Provide the (X, Y) coordinate of the cell's center where the given text is located.  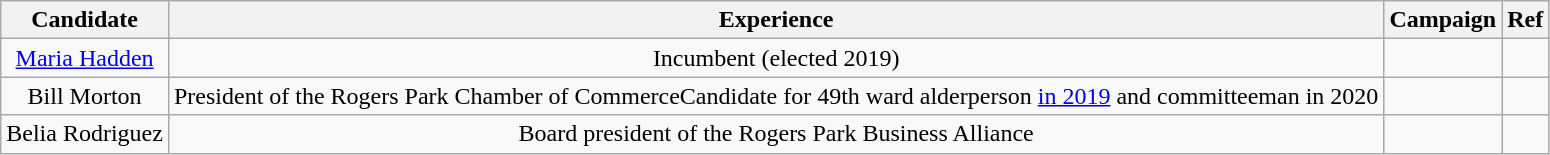
President of the Rogers Park Chamber of CommerceCandidate for 49th ward alderperson in 2019 and committeeman in 2020 (776, 96)
Board president of the Rogers Park Business Alliance (776, 134)
Belia Rodriguez (85, 134)
Campaign (1443, 20)
Experience (776, 20)
Maria Hadden (85, 58)
Candidate (85, 20)
Incumbent (elected 2019) (776, 58)
Bill Morton (85, 96)
Ref (1526, 20)
